Return [X, Y] of the center of cell containing provided text 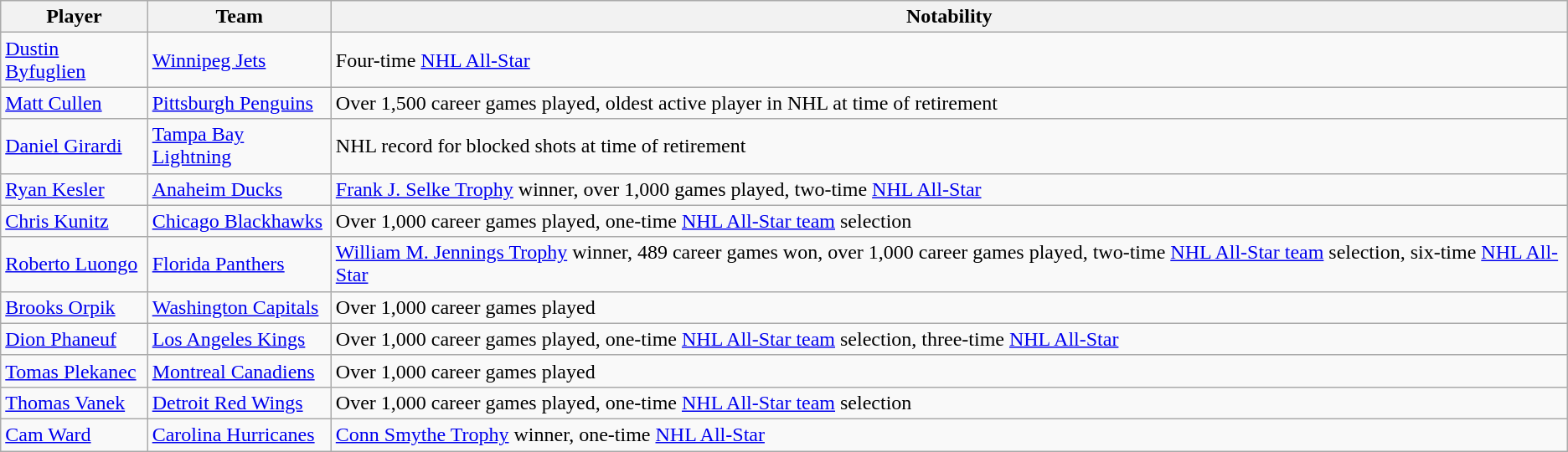
Ryan Kesler [74, 189]
Notability [949, 17]
Winnipeg Jets [240, 60]
Four-time NHL All-Star [949, 60]
Team [240, 17]
Detroit Red Wings [240, 403]
Over 1,500 career games played, oldest active player in NHL at time of retirement [949, 103]
Florida Panthers [240, 265]
Anaheim Ducks [240, 189]
Over 1,000 career games played, one-time NHL All-Star team selection, three-time NHL All-Star [949, 339]
Los Angeles Kings [240, 339]
Thomas Vanek [74, 403]
Washington Capitals [240, 307]
Pittsburgh Penguins [240, 103]
Matt Cullen [74, 103]
Chicago Blackhawks [240, 221]
NHL record for blocked shots at time of retirement [949, 146]
William M. Jennings Trophy winner, 489 career games won, over 1,000 career games played, two-time NHL All-Star team selection, six-time NHL All-Star [949, 265]
Daniel Girardi [74, 146]
Chris Kunitz [74, 221]
Cam Ward [74, 434]
Brooks Orpik [74, 307]
Montreal Canadiens [240, 371]
Tampa Bay Lightning [240, 146]
Dustin Byfuglien [74, 60]
Dion Phaneuf [74, 339]
Roberto Luongo [74, 265]
Carolina Hurricanes [240, 434]
Conn Smythe Trophy winner, one-time NHL All-Star [949, 434]
Player [74, 17]
Frank J. Selke Trophy winner, over 1,000 games played, two-time NHL All-Star [949, 189]
Tomas Plekanec [74, 371]
